Capture the cell that displays the provided text and extract its (x, y) central coordinate. 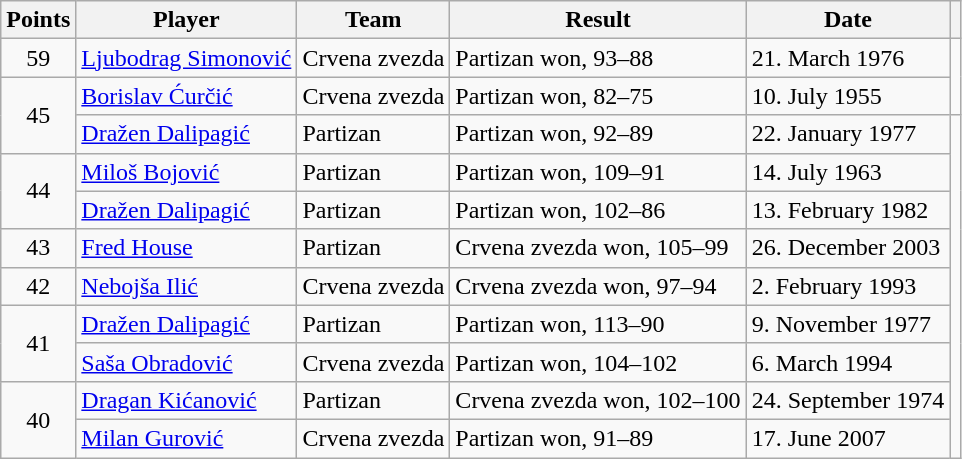
45 (38, 115)
9. November 1977 (848, 324)
Result (598, 20)
Partizan won, 91–89 (598, 438)
Nebojša Ilić (186, 286)
41 (38, 343)
6. March 1994 (848, 362)
Partizan won, 102–86 (598, 210)
Date (848, 20)
Team (374, 20)
40 (38, 419)
Partizan won, 92–89 (598, 134)
17. June 2007 (848, 438)
26. December 2003 (848, 248)
Partizan won, 82–75 (598, 96)
Ljubodrag Simonović (186, 58)
Partizan won, 93–88 (598, 58)
10. July 1955 (848, 96)
Player (186, 20)
Crvena zvezda won, 102–100 (598, 400)
Points (38, 20)
Partizan won, 113–90 (598, 324)
Borislav Ćurčić (186, 96)
13. February 1982 (848, 210)
Partizan won, 109–91 (598, 172)
Crvena zvezda won, 97–94 (598, 286)
Saša Obradović (186, 362)
Crvena zvezda won, 105–99 (598, 248)
Partizan won, 104–102 (598, 362)
21. March 1976 (848, 58)
Dragan Kićanović (186, 400)
22. January 1977 (848, 134)
2. February 1993 (848, 286)
42 (38, 286)
Miloš Bojović (186, 172)
Fred House (186, 248)
Milan Gurović (186, 438)
14. July 1963 (848, 172)
43 (38, 248)
44 (38, 191)
24. September 1974 (848, 400)
59 (38, 58)
